Provide the [x, y] coordinate of the cell's center where the given text is located.  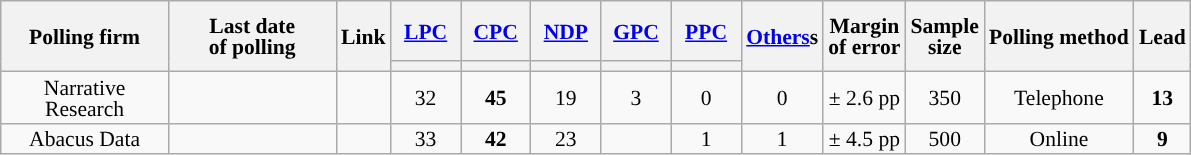
GPC [636, 31]
Abacus Data [85, 138]
Online [1059, 138]
Lead [1162, 36]
Narrative Research [85, 97]
42 [496, 138]
33 [426, 138]
45 [496, 97]
19 [566, 97]
± 2.6 pp [864, 97]
Telephone [1059, 97]
Marginof error [864, 36]
Samplesize [945, 36]
3 [636, 97]
32 [426, 97]
Last dateof polling [252, 36]
9 [1162, 138]
13 [1162, 97]
Otherss [782, 36]
Polling method [1059, 36]
350 [945, 97]
CPC [496, 31]
500 [945, 138]
± 4.5 pp [864, 138]
Link [364, 36]
NDP [566, 31]
PPC [706, 31]
Polling firm [85, 36]
23 [566, 138]
LPC [426, 31]
